Capture the cell that displays the provided text and extract its [x, y] central coordinate. 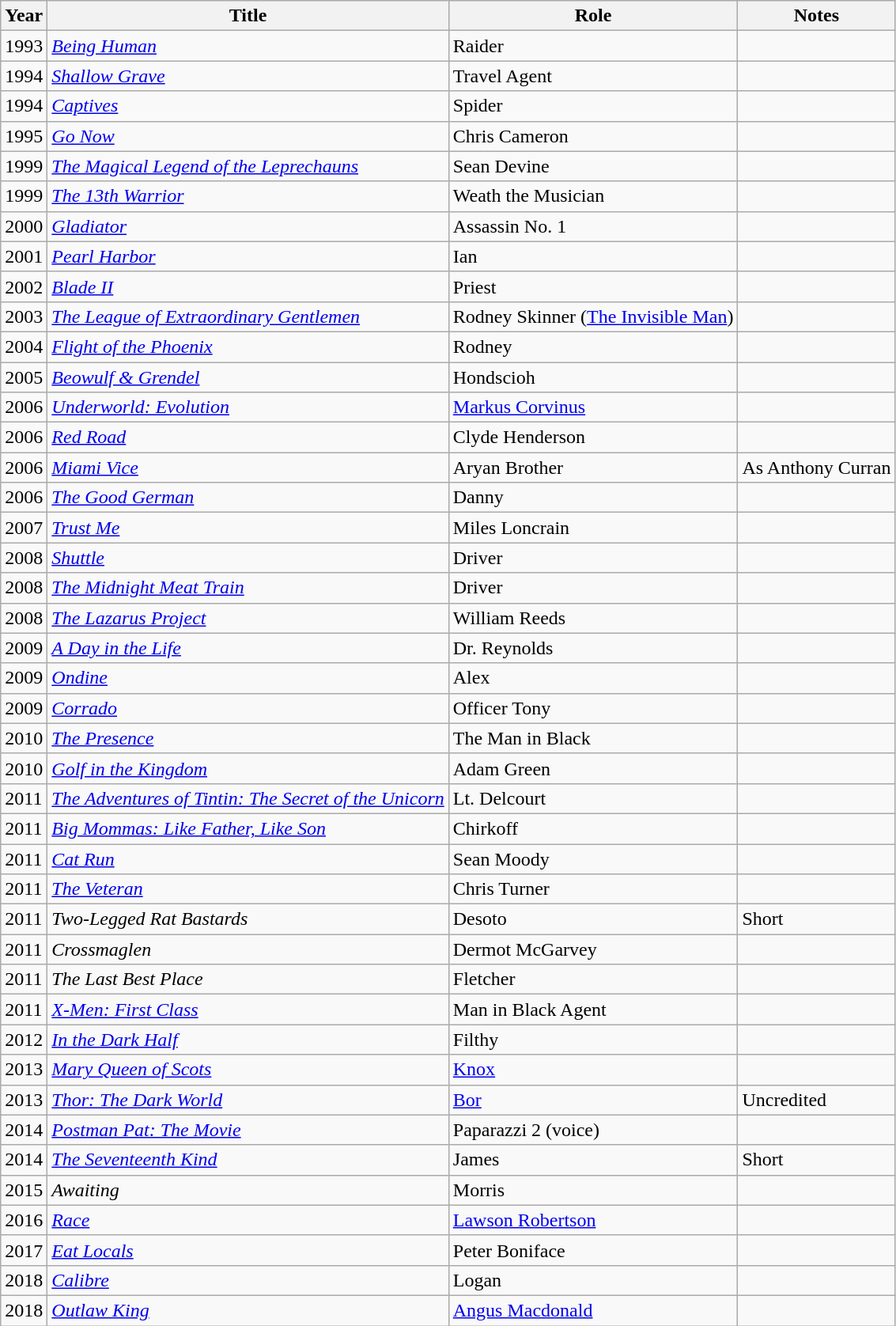
Trust Me [248, 528]
Filthy [593, 1040]
Thor: The Dark World [248, 1100]
Aryan Brother [593, 468]
Travel Agent [593, 76]
Paparazzi 2 (voice) [593, 1130]
Mary Queen of Scots [248, 1070]
The Midnight Meat Train [248, 588]
Corrado [248, 708]
James [593, 1160]
William Reeds [593, 618]
Being Human [248, 46]
Pearl Harbor [248, 256]
The Presence [248, 738]
Sean Devine [593, 166]
Spider [593, 106]
Ian [593, 256]
Rodney Skinner (The Invisible Man) [593, 316]
Lawson Robertson [593, 1220]
Danny [593, 498]
Calibre [248, 1280]
2004 [24, 347]
Gladiator [248, 226]
2007 [24, 528]
The Lazarus Project [248, 618]
Go Now [248, 136]
Angus Macdonald [593, 1310]
2002 [24, 286]
1993 [24, 46]
1995 [24, 136]
X-Men: First Class [248, 1010]
Morris [593, 1190]
The Man in Black [593, 738]
Desoto [593, 919]
Priest [593, 286]
Dr. Reynolds [593, 648]
2003 [24, 316]
The Last Best Place [248, 979]
Ondine [248, 678]
The Seventeenth Kind [248, 1160]
Lt. Delcourt [593, 798]
Fletcher [593, 979]
Awaiting [248, 1190]
Hondscioh [593, 377]
Role [593, 16]
Flight of the Phoenix [248, 347]
Title [248, 16]
Blade II [248, 286]
In the Dark Half [248, 1040]
Rodney [593, 347]
Weath the Musician [593, 196]
A Day in the Life [248, 648]
Logan [593, 1280]
Assassin No. 1 [593, 226]
Year [24, 16]
Outlaw King [248, 1310]
Race [248, 1220]
Golf in the Kingdom [248, 768]
Peter Boniface [593, 1250]
Eat Locals [248, 1250]
Postman Pat: The Movie [248, 1130]
Chris Cameron [593, 136]
Shuttle [248, 558]
Knox [593, 1070]
2000 [24, 226]
Sean Moody [593, 858]
Uncredited [816, 1100]
2012 [24, 1040]
Raider [593, 46]
Miami Vice [248, 468]
Markus Corvinus [593, 407]
Officer Tony [593, 708]
Miles Loncrain [593, 528]
As Anthony Curran [816, 468]
The League of Extraordinary Gentlemen [248, 316]
Beowulf & Grendel [248, 377]
Clyde Henderson [593, 438]
2016 [24, 1220]
Red Road [248, 438]
Dermot McGarvey [593, 949]
Captives [248, 106]
Adam Green [593, 768]
Two-Legged Rat Bastards [248, 919]
Underworld: Evolution [248, 407]
Crossmaglen [248, 949]
Chris Turner [593, 889]
Alex [593, 678]
The Magical Legend of the Leprechauns [248, 166]
2017 [24, 1250]
The Adventures of Tintin: The Secret of the Unicorn [248, 798]
2015 [24, 1190]
Shallow Grave [248, 76]
The 13th Warrior [248, 196]
Man in Black Agent [593, 1010]
Chirkoff [593, 828]
Bor [593, 1100]
The Veteran [248, 889]
The Good German [248, 498]
Cat Run [248, 858]
Notes [816, 16]
Big Mommas: Like Father, Like Son [248, 828]
2001 [24, 256]
2005 [24, 377]
